Determine the (X, Y) coordinate at the center of the cell enclosing the given text.  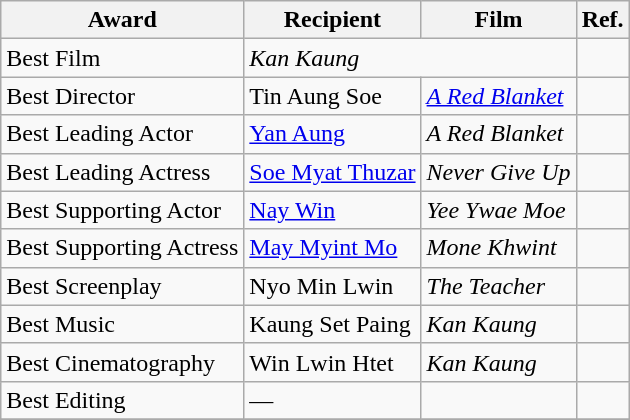
— (332, 400)
May Myint Mo (332, 248)
The Teacher (498, 286)
Ref. (602, 20)
Best Music (122, 324)
Best Director (122, 96)
Mone Khwint (498, 248)
Best Supporting Actress (122, 248)
Best Leading Actor (122, 134)
Kaung Set Paing (332, 324)
Soe Myat Thuzar (332, 172)
Yee Ywae Moe (498, 210)
Best Supporting Actor (122, 210)
Recipient (332, 20)
Best Leading Actress (122, 172)
Best Editing (122, 400)
Nyo Min Lwin (332, 286)
Tin Aung Soe (332, 96)
Best Cinematography (122, 362)
Award (122, 20)
Never Give Up (498, 172)
Nay Win (332, 210)
Yan Aung (332, 134)
Win Lwin Htet (332, 362)
Best Film (122, 58)
Film (498, 20)
Best Screenplay (122, 286)
